From the cell containing the given text, extract its center point as (x, y) coordinate. 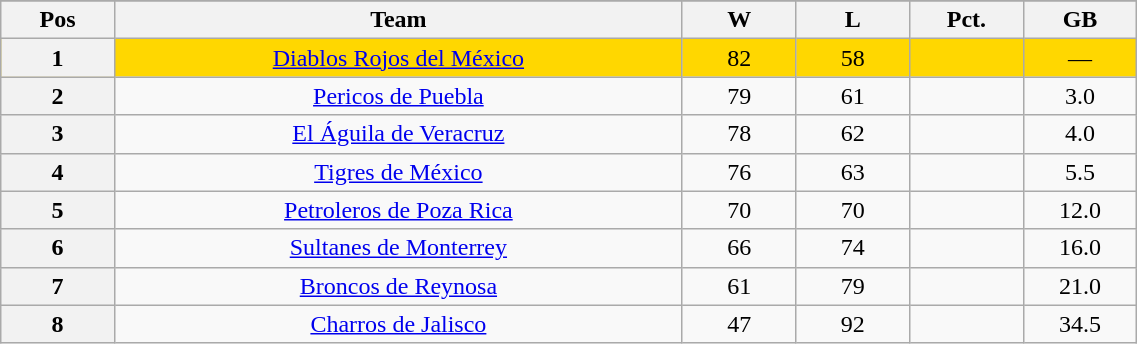
W (739, 20)
4 (58, 172)
3 (58, 134)
Diablos Rojos del México (398, 58)
47 (739, 324)
58 (853, 58)
78 (739, 134)
92 (853, 324)
Sultanes de Monterrey (398, 248)
74 (853, 248)
GB (1080, 20)
12.0 (1080, 210)
7 (58, 286)
66 (739, 248)
— (1080, 58)
Tigres de México (398, 172)
16.0 (1080, 248)
Pos (58, 20)
2 (58, 96)
Charros de Jalisco (398, 324)
82 (739, 58)
3.0 (1080, 96)
Team (398, 20)
5.5 (1080, 172)
21.0 (1080, 286)
6 (58, 248)
8 (58, 324)
63 (853, 172)
5 (58, 210)
34.5 (1080, 324)
62 (853, 134)
Pct. (967, 20)
Broncos de Reynosa (398, 286)
L (853, 20)
Petroleros de Poza Rica (398, 210)
1 (58, 58)
4.0 (1080, 134)
El Águila de Veracruz (398, 134)
76 (739, 172)
Pericos de Puebla (398, 96)
